Detect which cell encompasses the target text, then output its (x, y) center coordinate. 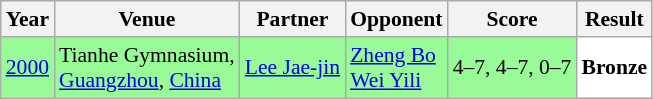
Zheng Bo Wei Yili (396, 68)
Opponent (396, 19)
Score (512, 19)
Result (614, 19)
Partner (292, 19)
Bronze (614, 68)
2000 (28, 68)
Tianhe Gymnasium,Guangzhou, China (147, 68)
Year (28, 19)
4–7, 4–7, 0–7 (512, 68)
Venue (147, 19)
Lee Jae-jin (292, 68)
